Pinpoint the cell where the given text exists, returning its (x, y) midpoint coordinate. 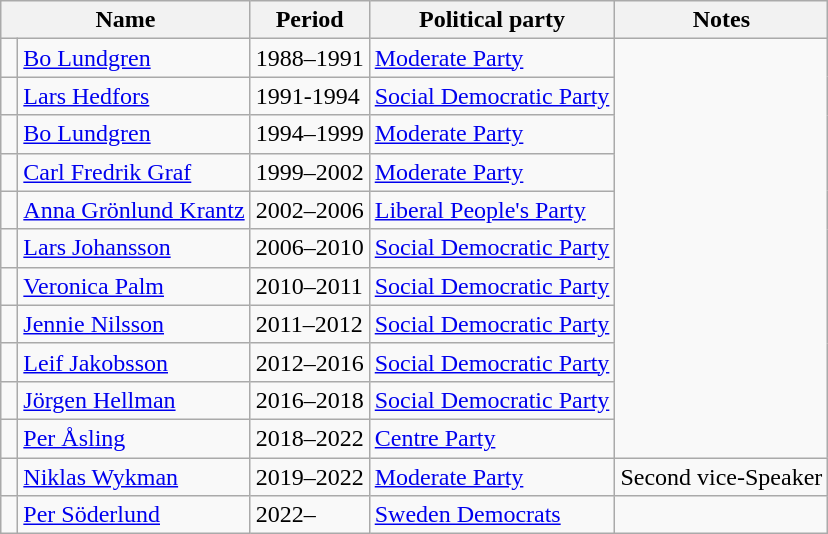
1991-1994 (310, 96)
Carl Fredrik Graf (134, 172)
Political party (492, 20)
1988–1991 (310, 58)
Lars Johansson (134, 248)
2010–2011 (310, 286)
Sweden Democrats (492, 515)
Centre Party (492, 438)
Per Åsling (134, 438)
2011–2012 (310, 324)
2016–2018 (310, 400)
Notes (722, 20)
2022– (310, 515)
Second vice-Speaker (722, 477)
Anna Grönlund Krantz (134, 210)
Jennie Nilsson (134, 324)
Per Söderlund (134, 515)
1999–2002 (310, 172)
2002–2006 (310, 210)
2012–2016 (310, 362)
2018–2022 (310, 438)
Leif Jakobsson (134, 362)
Jörgen Hellman (134, 400)
2019–2022 (310, 477)
2006–2010 (310, 248)
1994–1999 (310, 134)
Period (310, 20)
Liberal People's Party (492, 210)
Veronica Palm (134, 286)
Lars Hedfors (134, 96)
Niklas Wykman (134, 477)
Name (126, 20)
